Locate the cell with the specified text and output its (x, y) center coordinate. 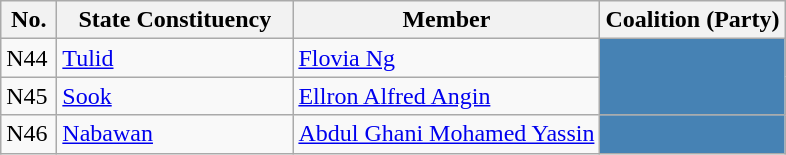
Tulid (175, 58)
Flovia Ng (446, 58)
Abdul Ghani Mohamed Yassin (446, 134)
N45 (29, 96)
Member (446, 20)
No. (29, 20)
State Constituency (175, 20)
Ellron Alfred Angin (446, 96)
N46 (29, 134)
Nabawan (175, 134)
N44 (29, 58)
Sook (175, 96)
Coalition (Party) (692, 20)
